Return the [X, Y] coordinate for the center point of the cell that contains the specified text.  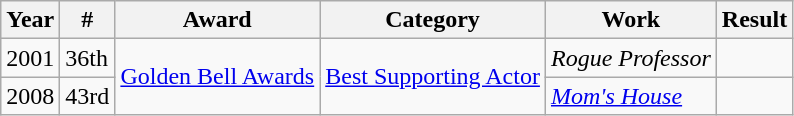
Category [433, 20]
# [88, 20]
Work [630, 20]
Rogue Professor [630, 58]
Golden Bell Awards [218, 77]
2008 [30, 96]
43rd [88, 96]
Result [754, 20]
2001 [30, 58]
Best Supporting Actor [433, 77]
Year [30, 20]
Mom's House [630, 96]
36th [88, 58]
Award [218, 20]
